Identify which cell holds the provided text, then report its [X, Y] central coordinate. 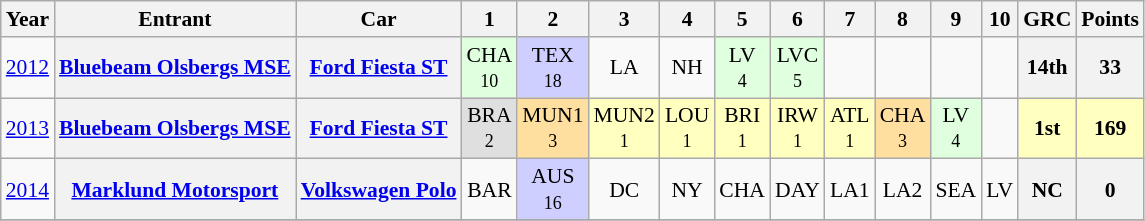
LV [1000, 190]
Volkswagen Polo [379, 190]
2012 [28, 68]
LOU1 [687, 128]
6 [798, 19]
DAY [798, 190]
2014 [28, 190]
CHA3 [903, 128]
5 [742, 19]
TEX18 [552, 68]
1st [1047, 128]
ATL1 [850, 128]
Marklund Motorsport [175, 190]
AUS16 [552, 190]
LA1 [850, 190]
14th [1047, 68]
LA [624, 68]
4 [687, 19]
BAR [490, 190]
Entrant [175, 19]
CHA10 [490, 68]
NY [687, 190]
Points [1110, 19]
DC [624, 190]
MUN13 [552, 128]
9 [956, 19]
33 [1110, 68]
NH [687, 68]
169 [1110, 128]
Year [28, 19]
NC [1047, 190]
2013 [28, 128]
LA2 [903, 190]
BRA2 [490, 128]
GRC [1047, 19]
LVC5 [798, 68]
MUN21 [624, 128]
2 [552, 19]
1 [490, 19]
SEA [956, 190]
7 [850, 19]
IRW1 [798, 128]
BRI1 [742, 128]
3 [624, 19]
Car [379, 19]
8 [903, 19]
10 [1000, 19]
CHA [742, 190]
0 [1110, 190]
